Find where the given text appears and provide that cell's center as (X, Y) coordinate. 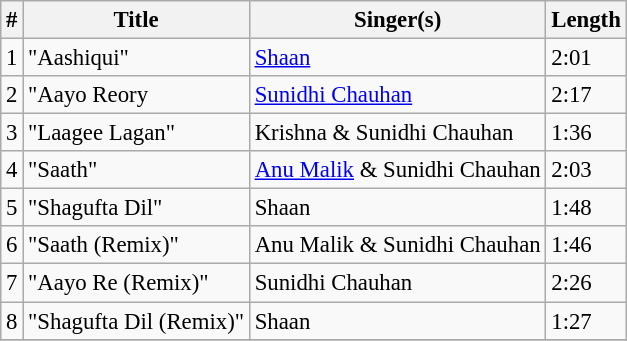
1:36 (586, 133)
1:27 (586, 321)
1:48 (586, 208)
5 (12, 208)
"Aayo Reory (136, 95)
2:17 (586, 95)
Singer(s) (398, 20)
3 (12, 133)
2:01 (586, 58)
2:03 (586, 170)
"Laagee Lagan" (136, 133)
7 (12, 283)
2 (12, 95)
Krishna & Sunidhi Chauhan (398, 133)
Length (586, 20)
8 (12, 321)
"Aashiqui" (136, 58)
4 (12, 170)
"Shagufta Dil (Remix)" (136, 321)
Title (136, 20)
1:46 (586, 245)
6 (12, 245)
"Saath" (136, 170)
# (12, 20)
"Saath (Remix)" (136, 245)
"Aayo Re (Remix)" (136, 283)
1 (12, 58)
2:26 (586, 283)
"Shagufta Dil" (136, 208)
